For the text-containing cell, return its midpoint in [X, Y] coordinate format. 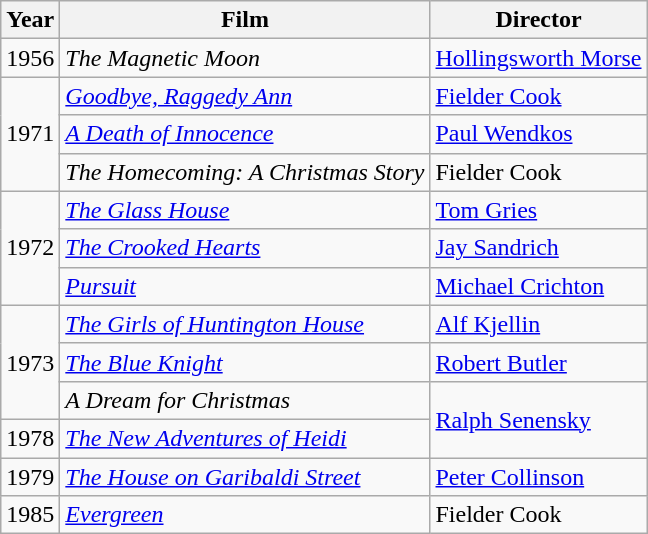
Paul Wendkos [538, 134]
1978 [30, 438]
Director [538, 20]
The Glass House [245, 210]
1972 [30, 248]
Goodbye, Raggedy Ann [245, 96]
The Magnetic Moon [245, 58]
The New Adventures of Heidi [245, 438]
Tom Gries [538, 210]
Robert Butler [538, 362]
Evergreen [245, 515]
1973 [30, 362]
The House on Garibaldi Street [245, 477]
The Girls of Huntington House [245, 324]
1956 [30, 58]
The Crooked Hearts [245, 248]
Peter Collinson [538, 477]
Pursuit [245, 286]
1985 [30, 515]
The Blue Knight [245, 362]
Jay Sandrich [538, 248]
Ralph Senensky [538, 419]
Michael Crichton [538, 286]
1971 [30, 134]
A Death of Innocence [245, 134]
Alf Kjellin [538, 324]
Film [245, 20]
1979 [30, 477]
The Homecoming: A Christmas Story [245, 172]
A Dream for Christmas [245, 400]
Year [30, 20]
Hollingsworth Morse [538, 58]
